Detect which cell encompasses the target text, then output its (x, y) center coordinate. 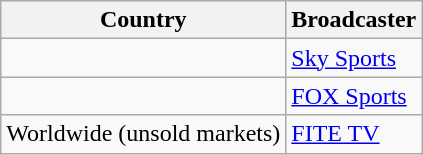
Sky Sports (354, 58)
Broadcaster (354, 20)
Worldwide (unsold markets) (144, 134)
FOX Sports (354, 96)
Country (144, 20)
FITE TV (354, 134)
